Identify which cell holds the provided text, then report its [X, Y] central coordinate. 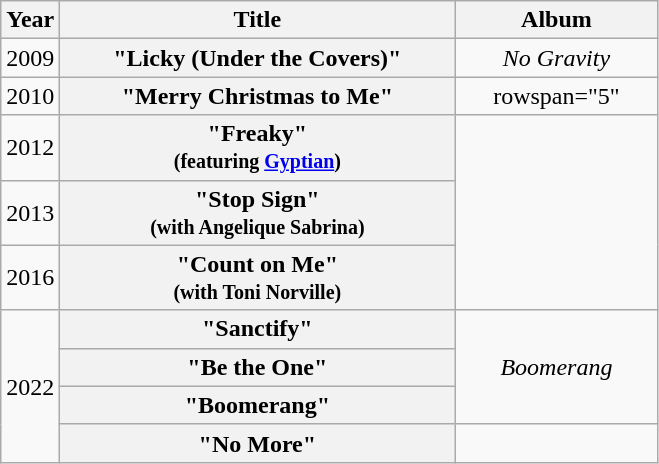
No Gravity [556, 58]
Title [258, 20]
"No More" [258, 443]
"Boomerang" [258, 405]
2012 [30, 148]
Year [30, 20]
"Be the One" [258, 367]
2009 [30, 58]
"Sanctify" [258, 329]
2022 [30, 386]
Album [556, 20]
"Count on Me"(with Toni Norville) [258, 278]
"Licky (Under the Covers)" [258, 58]
"Merry Christmas to Me" [258, 96]
"Stop Sign"(with Angelique Sabrina) [258, 212]
rowspan="5" [556, 96]
"Freaky"(featuring Gyptian) [258, 148]
Boomerang [556, 367]
2016 [30, 278]
2013 [30, 212]
2010 [30, 96]
